Provide the [x, y] coordinate of the cell's center where the given text is located.  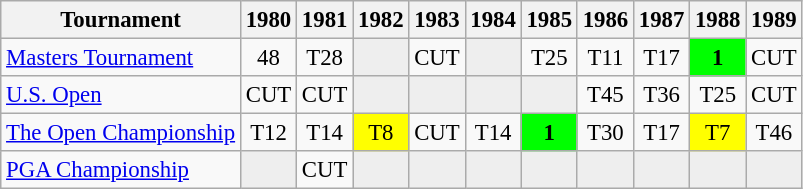
U.S. Open [121, 95]
Tournament [121, 20]
1986 [605, 20]
1985 [549, 20]
1981 [325, 20]
T45 [605, 95]
T28 [325, 58]
T7 [718, 133]
T11 [605, 58]
T30 [605, 133]
T8 [381, 133]
T36 [661, 95]
1989 [774, 20]
1984 [493, 20]
1982 [381, 20]
1980 [268, 20]
PGA Championship [121, 170]
The Open Championship [121, 133]
1987 [661, 20]
1988 [718, 20]
Masters Tournament [121, 58]
T12 [268, 133]
48 [268, 58]
1983 [437, 20]
T46 [774, 133]
